Find where the given text appears and provide that cell's center as (x, y) coordinate. 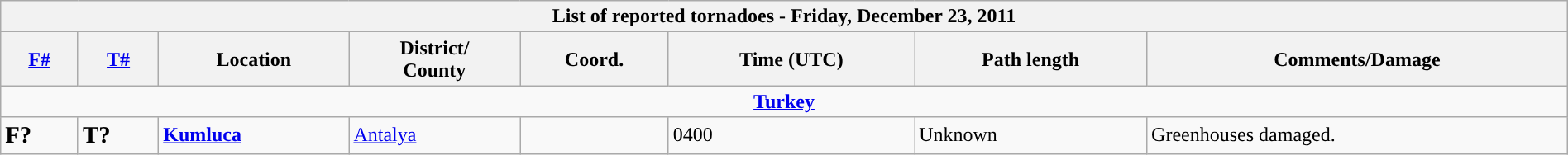
0400 (791, 135)
Kumluca (254, 135)
Location (254, 59)
List of reported tornadoes - Friday, December 23, 2011 (784, 16)
Path length (1030, 59)
Coord. (594, 59)
Time (UTC) (791, 59)
Comments/Damage (1358, 59)
Unknown (1030, 135)
Antalya (435, 135)
T? (117, 135)
T# (117, 59)
F# (40, 59)
Turkey (784, 101)
Greenhouses damaged. (1358, 135)
F? (40, 135)
District/County (435, 59)
